From the cell containing the given text, extract its center point as [x, y] coordinate. 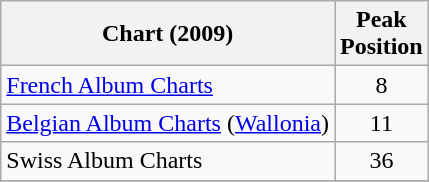
8 [381, 85]
PeakPosition [381, 34]
11 [381, 123]
Chart (2009) [168, 34]
Swiss Album Charts [168, 161]
Belgian Album Charts (Wallonia) [168, 123]
36 [381, 161]
French Album Charts [168, 85]
